From the cell containing the given text, extract its center point as [x, y] coordinate. 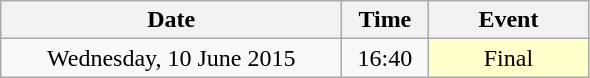
Time [385, 20]
Date [172, 20]
Wednesday, 10 June 2015 [172, 58]
Final [508, 58]
Event [508, 20]
16:40 [385, 58]
